For the text-containing cell, return its midpoint in (x, y) coordinate format. 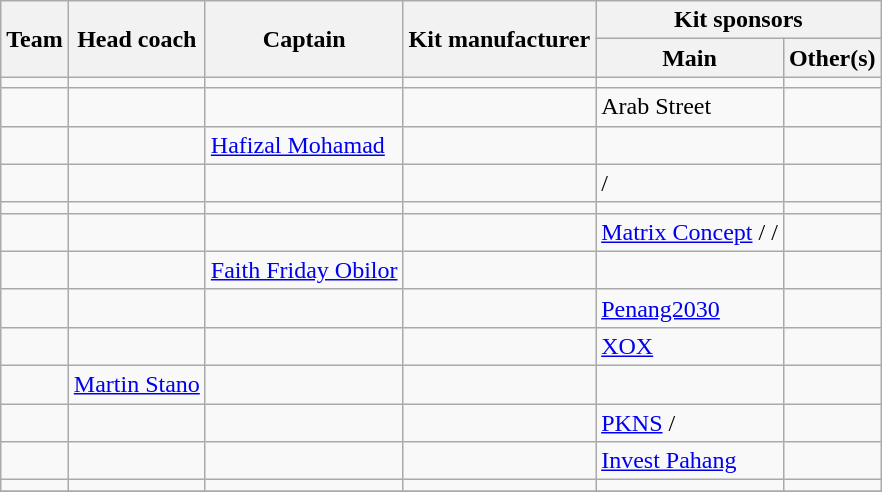
Martin Stano (136, 384)
Other(s) (832, 58)
Invest Pahang (690, 461)
Kit manufacturer (500, 39)
Penang2030 (690, 308)
Hafizal Mohamad (304, 145)
Team (35, 39)
Matrix Concept / / (690, 232)
Arab Street (690, 107)
Main (690, 58)
Kit sponsors (738, 20)
Faith Friday Obilor (304, 270)
PKNS / (690, 423)
/ (690, 183)
Captain (304, 39)
XOX (690, 346)
Head coach (136, 39)
